Pinpoint the cell where the given text exists, returning its [x, y] midpoint coordinate. 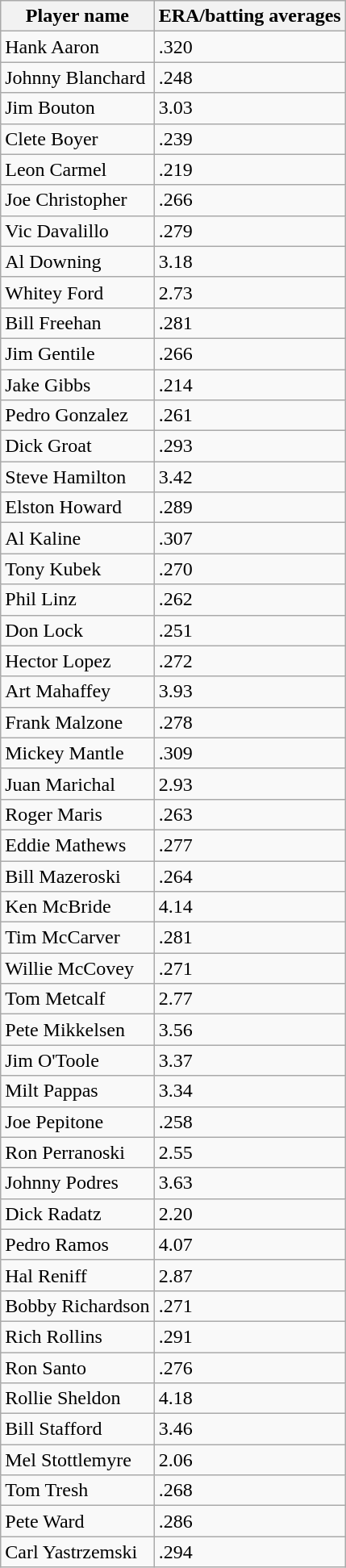
Milt Pappas [77, 1091]
Player name [77, 16]
.286 [250, 1521]
.219 [250, 169]
Vic Davalillo [77, 231]
Johnny Podres [77, 1183]
Art Mahaffey [77, 692]
Al Downing [77, 261]
.214 [250, 385]
Roger Maris [77, 814]
Pedro Ramos [77, 1244]
Bobby Richardson [77, 1306]
Ron Perranoski [77, 1152]
.289 [250, 508]
Jim Bouton [77, 108]
.268 [250, 1491]
Leon Carmel [77, 169]
Don Lock [77, 630]
4.18 [250, 1399]
2.55 [250, 1152]
.320 [250, 47]
Hector Lopez [77, 661]
2.87 [250, 1275]
Joe Pepitone [77, 1122]
Carl Yastrzemski [77, 1552]
.291 [250, 1336]
Hank Aaron [77, 47]
Pete Mikkelsen [77, 1030]
Mel Stottlemyre [77, 1460]
Dick Groat [77, 446]
Frank Malzone [77, 722]
4.07 [250, 1244]
2.93 [250, 784]
3.63 [250, 1183]
Tom Metcalf [77, 999]
2.73 [250, 292]
Bill Stafford [77, 1429]
Pete Ward [77, 1521]
.272 [250, 661]
2.06 [250, 1460]
3.37 [250, 1060]
Al Kaline [77, 538]
3.93 [250, 692]
.277 [250, 845]
3.34 [250, 1091]
Willie McCovey [77, 968]
2.77 [250, 999]
3.46 [250, 1429]
.279 [250, 231]
Pedro Gonzalez [77, 416]
.270 [250, 569]
.307 [250, 538]
.258 [250, 1122]
Ken McBride [77, 907]
Jim O'Toole [77, 1060]
Rich Rollins [77, 1336]
Elston Howard [77, 508]
3.42 [250, 477]
3.56 [250, 1030]
3.18 [250, 261]
.263 [250, 814]
.276 [250, 1368]
Hal Reniff [77, 1275]
.239 [250, 139]
ERA/batting averages [250, 16]
Eddie Mathews [77, 845]
Tony Kubek [77, 569]
Joe Christopher [77, 200]
.293 [250, 446]
Jake Gibbs [77, 385]
Clete Boyer [77, 139]
4.14 [250, 907]
.251 [250, 630]
Tom Tresh [77, 1491]
Jim Gentile [77, 353]
.264 [250, 876]
2.20 [250, 1214]
Steve Hamilton [77, 477]
.248 [250, 77]
Johnny Blanchard [77, 77]
.294 [250, 1552]
Mickey Mantle [77, 753]
Rollie Sheldon [77, 1399]
Whitey Ford [77, 292]
Ron Santo [77, 1368]
.309 [250, 753]
Bill Freehan [77, 323]
Tim McCarver [77, 938]
.261 [250, 416]
Phil Linz [77, 600]
Dick Radatz [77, 1214]
Bill Mazeroski [77, 876]
.262 [250, 600]
Juan Marichal [77, 784]
.278 [250, 722]
3.03 [250, 108]
